Return the [X, Y] coordinate for the center point of the cell that contains the specified text.  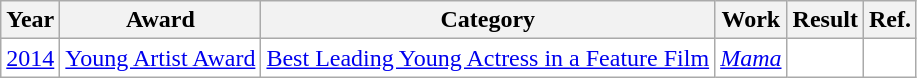
Year [30, 20]
Category [488, 20]
Work [751, 20]
Award [160, 20]
Ref. [890, 20]
Young Artist Award [160, 58]
Mama [751, 58]
Best Leading Young Actress in a Feature Film [488, 58]
2014 [30, 58]
Result [825, 20]
